Return the (x, y) coordinate for the center point of the cell that contains the specified text.  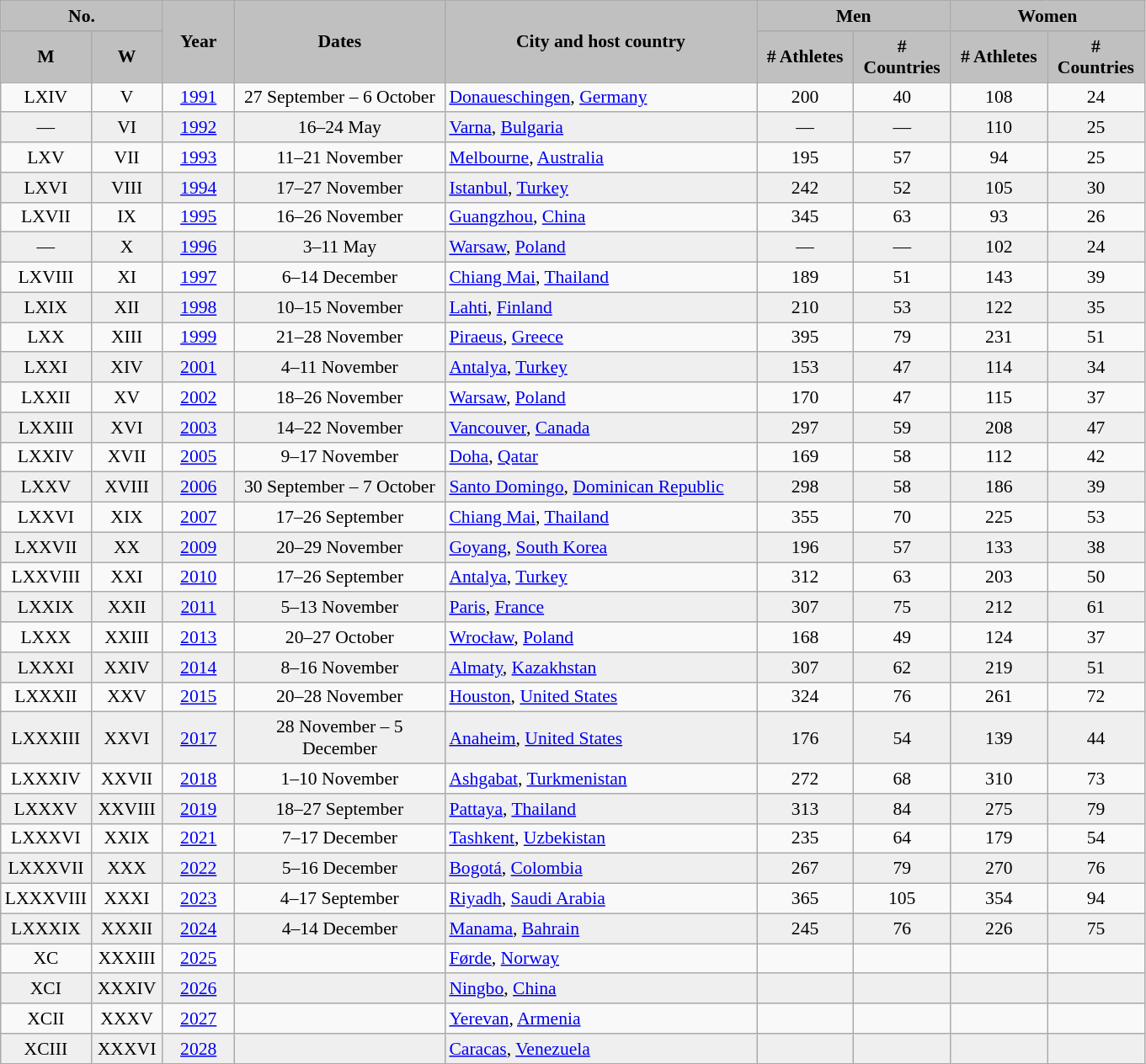
XXV (126, 697)
70 (903, 518)
61 (1096, 608)
27 September – 6 October (339, 98)
XX (126, 547)
2009 (199, 547)
Varna, Bulgaria (600, 128)
4–17 September (339, 899)
XXVI (126, 737)
Ningbo, China (600, 989)
Lahti, Finland (600, 307)
XVIII (126, 487)
LXVIII (45, 278)
196 (805, 547)
345 (805, 217)
XXXV (126, 1019)
72 (1096, 697)
1996 (199, 247)
LXXV (45, 487)
73 (1096, 779)
LXXXVIII (45, 899)
XCI (45, 989)
LXXXI (45, 668)
226 (999, 928)
143 (999, 278)
XXII (126, 608)
Istanbul, Turkey (600, 188)
324 (805, 697)
LXXXVI (45, 838)
XV (126, 397)
2022 (199, 869)
V (126, 98)
Manama, Bahrain (600, 928)
Yerevan, Armenia (600, 1019)
4–11 November (339, 368)
7–17 December (339, 838)
Goyang, South Korea (600, 547)
225 (999, 518)
Donaueschingen, Germany (600, 98)
XXVIII (126, 809)
139 (999, 737)
1993 (199, 157)
34 (1096, 368)
2015 (199, 697)
No. (82, 16)
Riyadh, Saudi Arabia (600, 899)
395 (805, 338)
2018 (199, 779)
84 (903, 809)
Anaheim, United States (600, 737)
49 (903, 637)
VI (126, 128)
M (45, 57)
20–27 October (339, 637)
219 (999, 668)
XI (126, 278)
272 (805, 779)
208 (999, 428)
110 (999, 128)
LXXXV (45, 809)
IX (126, 217)
189 (805, 278)
50 (1096, 577)
93 (999, 217)
62 (903, 668)
16–26 November (339, 217)
1992 (199, 128)
Wrocław, Poland (600, 637)
235 (805, 838)
270 (999, 869)
2019 (199, 809)
Dates (339, 42)
42 (1096, 457)
LXXXIII (45, 737)
LXV (45, 157)
LXXIV (45, 457)
2010 (199, 577)
Vancouver, Canada (600, 428)
2027 (199, 1019)
169 (805, 457)
XXXI (126, 899)
52 (903, 188)
10–15 November (339, 307)
XXX (126, 869)
LXXI (45, 368)
261 (999, 697)
17–27 November (339, 188)
18–26 November (339, 397)
LXXX (45, 637)
64 (903, 838)
2023 (199, 899)
1–10 November (339, 779)
Doha, Qatar (600, 457)
LXXII (45, 397)
LXXXII (45, 697)
XXXII (126, 928)
XXXVI (126, 1049)
168 (805, 637)
210 (805, 307)
108 (999, 98)
102 (999, 247)
LXX (45, 338)
35 (1096, 307)
Almaty, Kazakhstan (600, 668)
LXXXIX (45, 928)
176 (805, 737)
LXIX (45, 307)
133 (999, 547)
355 (805, 518)
9–17 November (339, 457)
Førde, Norway (600, 959)
8–16 November (339, 668)
68 (903, 779)
XXVII (126, 779)
2017 (199, 737)
30 September – 7 October (339, 487)
1998 (199, 307)
Santo Domingo, Dominican Republic (600, 487)
LXVI (45, 188)
5–16 December (339, 869)
2014 (199, 668)
2024 (199, 928)
40 (903, 98)
14–22 November (339, 428)
2003 (199, 428)
170 (805, 397)
XXIII (126, 637)
Pattaya, Thailand (600, 809)
XVI (126, 428)
186 (999, 487)
6–14 December (339, 278)
26 (1096, 217)
312 (805, 577)
2028 (199, 1049)
231 (999, 338)
City and host country (600, 42)
112 (999, 457)
VII (126, 157)
242 (805, 188)
2025 (199, 959)
LXXIII (45, 428)
2007 (199, 518)
Women (1047, 16)
44 (1096, 737)
4–14 December (339, 928)
2013 (199, 637)
115 (999, 397)
5–13 November (339, 608)
XXIV (126, 668)
20–28 November (339, 697)
365 (805, 899)
2002 (199, 397)
XCII (45, 1019)
Melbourne, Australia (600, 157)
Tashkent, Uzbekistan (600, 838)
LXIV (45, 98)
245 (805, 928)
114 (999, 368)
200 (805, 98)
XXI (126, 577)
XIII (126, 338)
LXXIX (45, 608)
195 (805, 157)
LXXVII (45, 547)
18–27 September (339, 809)
11–21 November (339, 157)
1994 (199, 188)
1997 (199, 278)
Bogotá, Colombia (600, 869)
179 (999, 838)
Caracas, Venezuela (600, 1049)
Year (199, 42)
313 (805, 809)
Men (853, 16)
203 (999, 577)
28 November – 5 December (339, 737)
212 (999, 608)
Piraeus, Greece (600, 338)
275 (999, 809)
2011 (199, 608)
2005 (199, 457)
VIII (126, 188)
X (126, 247)
W (126, 57)
2021 (199, 838)
16–24 May (339, 128)
Paris, France (600, 608)
122 (999, 307)
2001 (199, 368)
20–29 November (339, 547)
3–11 May (339, 247)
LXXVIII (45, 577)
XVII (126, 457)
XXXIV (126, 989)
297 (805, 428)
XXXIII (126, 959)
354 (999, 899)
XIX (126, 518)
Guangzhou, China (600, 217)
XIV (126, 368)
267 (805, 869)
2026 (199, 989)
LXXVI (45, 518)
LXXXIV (45, 779)
59 (903, 428)
1999 (199, 338)
LXVII (45, 217)
30 (1096, 188)
38 (1096, 547)
1991 (199, 98)
298 (805, 487)
LXXXVII (45, 869)
XC (45, 959)
Houston, United States (600, 697)
1995 (199, 217)
310 (999, 779)
2006 (199, 487)
Ashgabat, Turkmenistan (600, 779)
21–28 November (339, 338)
124 (999, 637)
XXIX (126, 838)
XII (126, 307)
153 (805, 368)
XCIII (45, 1049)
